Scan for the cell matching the given text and deliver its (x, y) coordinate at center. 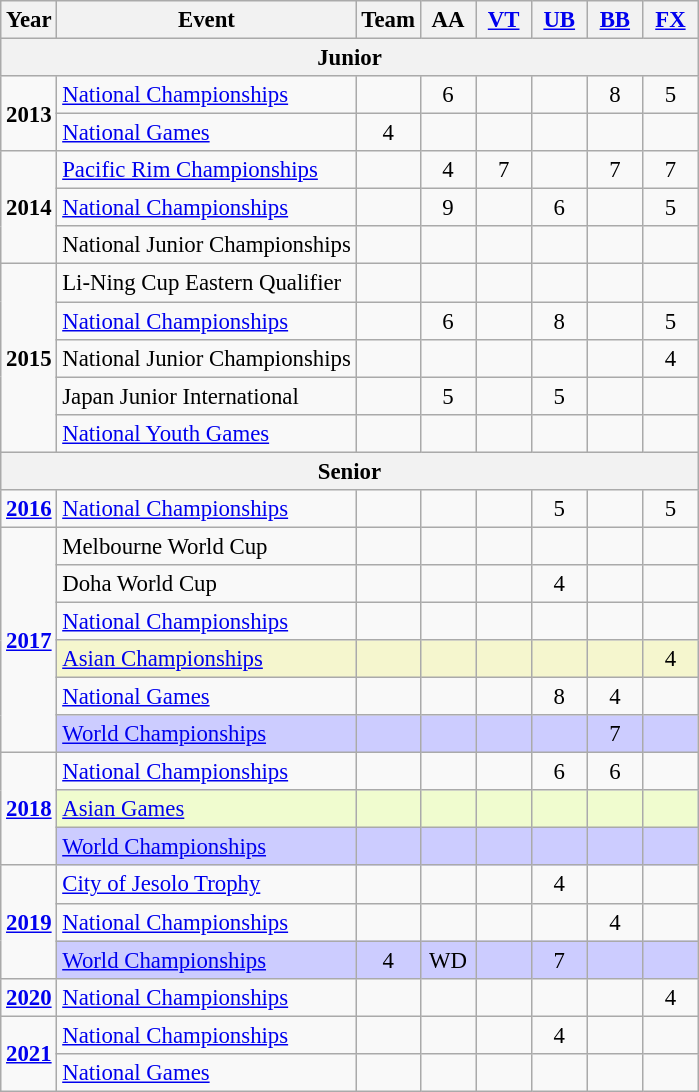
Asian Championships (206, 659)
BB (615, 20)
Asian Games (206, 809)
2020 (29, 997)
VT (504, 20)
Japan Junior International (206, 396)
9 (448, 208)
National Youth Games (206, 433)
City of Jesolo Trophy (206, 885)
2017 (29, 640)
AA (448, 20)
2016 (29, 509)
Team (388, 20)
WD (448, 960)
2014 (29, 208)
2019 (29, 922)
Melbourne World Cup (206, 546)
2018 (29, 810)
Event (206, 20)
Pacific Rim Championships (206, 170)
Senior (350, 471)
2021 (29, 1054)
Li-Ning Cup Eastern Qualifier (206, 283)
2015 (29, 358)
Junior (350, 58)
Doha World Cup (206, 584)
UB (559, 20)
Year (29, 20)
2013 (29, 114)
FX (671, 20)
